Capture the cell that displays the provided text and extract its [X, Y] central coordinate. 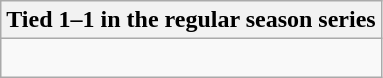
Tied 1–1 in the regular season series [191, 20]
